For the text-containing cell, return its midpoint in [X, Y] coordinate format. 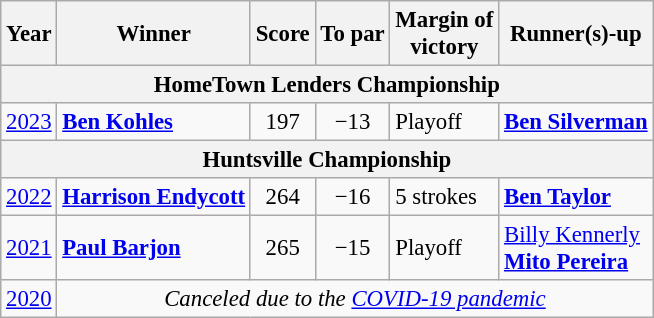
2021 [29, 248]
2020 [29, 299]
Billy Kennerly Mito Pereira [576, 248]
2023 [29, 122]
5 strokes [444, 197]
2022 [29, 197]
Margin ofvictory [444, 34]
Paul Barjon [154, 248]
Year [29, 34]
−15 [352, 248]
Score [282, 34]
Winner [154, 34]
264 [282, 197]
197 [282, 122]
To par [352, 34]
−13 [352, 122]
Canceled due to the COVID-19 pandemic [355, 299]
Harrison Endycott [154, 197]
Ben Taylor [576, 197]
Ben Silverman [576, 122]
HomeTown Lenders Championship [327, 85]
265 [282, 248]
Runner(s)-up [576, 34]
Huntsville Championship [327, 160]
−16 [352, 197]
Ben Kohles [154, 122]
